Pinpoint the cell where the given text exists, returning its (x, y) midpoint coordinate. 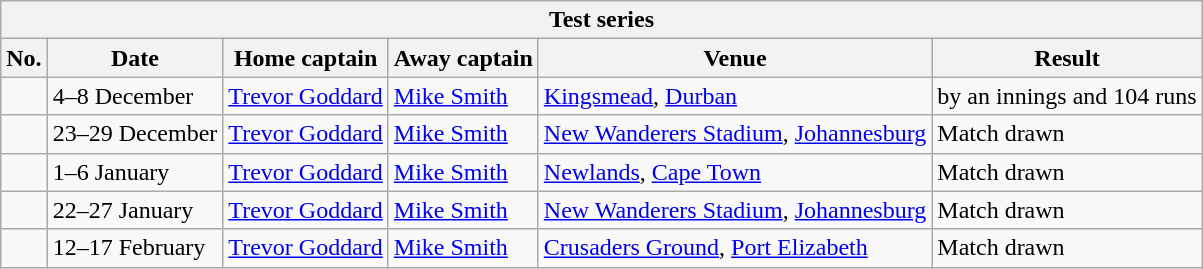
12–17 February (135, 248)
Kingsmead, Durban (735, 96)
Crusaders Ground, Port Elizabeth (735, 248)
Result (1067, 58)
4–8 December (135, 96)
Newlands, Cape Town (735, 172)
Home captain (306, 58)
22–27 January (135, 210)
by an innings and 104 runs (1067, 96)
1–6 January (135, 172)
Venue (735, 58)
Date (135, 58)
Test series (602, 20)
Away captain (463, 58)
23–29 December (135, 134)
No. (24, 58)
